Extract the (X, Y) coordinate from the center of the cell holding the provided text.  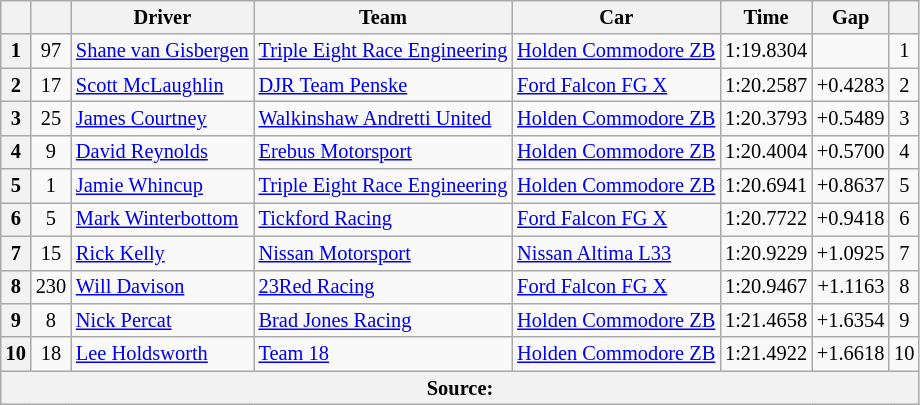
+0.8637 (850, 186)
Nick Percat (162, 320)
Nissan Motorsport (384, 253)
+1.6354 (850, 320)
Walkinshaw Andretti United (384, 118)
Nissan Altima L33 (616, 253)
17 (51, 85)
+0.5489 (850, 118)
Rick Kelly (162, 253)
Jamie Whincup (162, 186)
18 (51, 354)
230 (51, 287)
James Courtney (162, 118)
15 (51, 253)
Team (384, 17)
1:20.6941 (766, 186)
Brad Jones Racing (384, 320)
1:21.4922 (766, 354)
David Reynolds (162, 152)
Car (616, 17)
23Red Racing (384, 287)
1:21.4658 (766, 320)
Team 18 (384, 354)
Shane van Gisbergen (162, 51)
+1.6618 (850, 354)
Mark Winterbottom (162, 219)
Will Davison (162, 287)
Tickford Racing (384, 219)
1:20.9467 (766, 287)
Driver (162, 17)
+1.1163 (850, 287)
+0.4283 (850, 85)
Erebus Motorsport (384, 152)
Gap (850, 17)
1:20.9229 (766, 253)
Scott McLaughlin (162, 85)
Source: (460, 388)
DJR Team Penske (384, 85)
1:19.8304 (766, 51)
1:20.2587 (766, 85)
+0.9418 (850, 219)
Lee Holdsworth (162, 354)
97 (51, 51)
Time (766, 17)
+0.5700 (850, 152)
+1.0925 (850, 253)
25 (51, 118)
1:20.7722 (766, 219)
1:20.4004 (766, 152)
1:20.3793 (766, 118)
